For the text-containing cell, return its midpoint in (x, y) coordinate format. 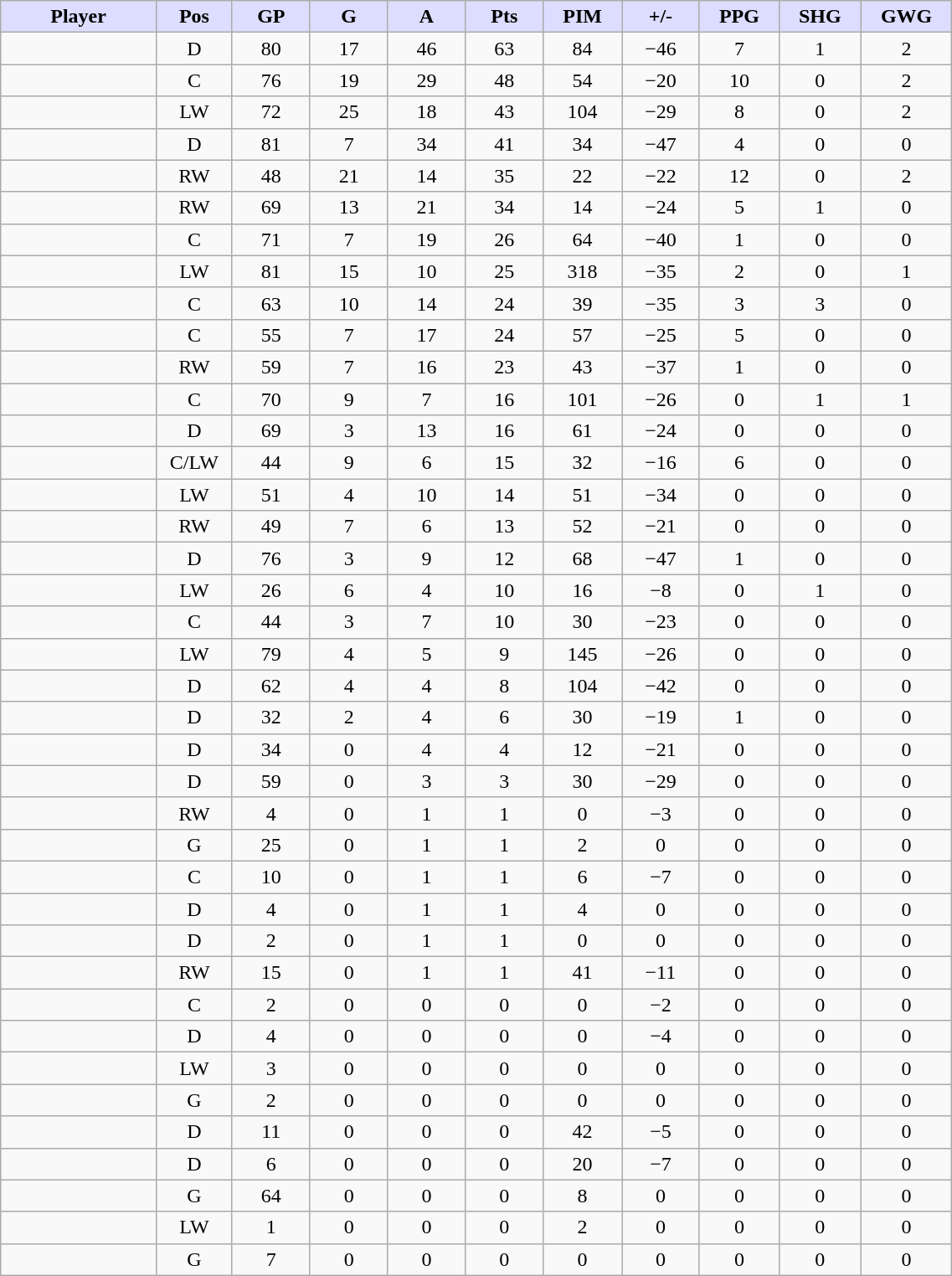
−4 (660, 1037)
62 (271, 686)
39 (583, 303)
−42 (660, 686)
57 (583, 335)
42 (583, 1132)
−2 (660, 1005)
52 (583, 527)
22 (583, 176)
61 (583, 431)
70 (271, 399)
18 (427, 112)
−46 (660, 49)
68 (583, 558)
−3 (660, 813)
318 (583, 271)
GP (271, 17)
−8 (660, 590)
145 (583, 654)
PPG (738, 17)
SHG (820, 17)
−34 (660, 495)
101 (583, 399)
GWG (906, 17)
29 (427, 80)
−37 (660, 367)
−40 (660, 239)
−16 (660, 463)
11 (271, 1132)
80 (271, 49)
A (427, 17)
84 (583, 49)
49 (271, 527)
23 (504, 367)
20 (583, 1164)
C/LW (194, 463)
+/- (660, 17)
Player (79, 17)
71 (271, 239)
−19 (660, 718)
−22 (660, 176)
PIM (583, 17)
−25 (660, 335)
79 (271, 654)
−11 (660, 973)
−23 (660, 622)
54 (583, 80)
−20 (660, 80)
35 (504, 176)
72 (271, 112)
Pts (504, 17)
55 (271, 335)
−5 (660, 1132)
46 (427, 49)
Pos (194, 17)
